Determine the (x, y) coordinate at the center of the cell enclosing the given text.  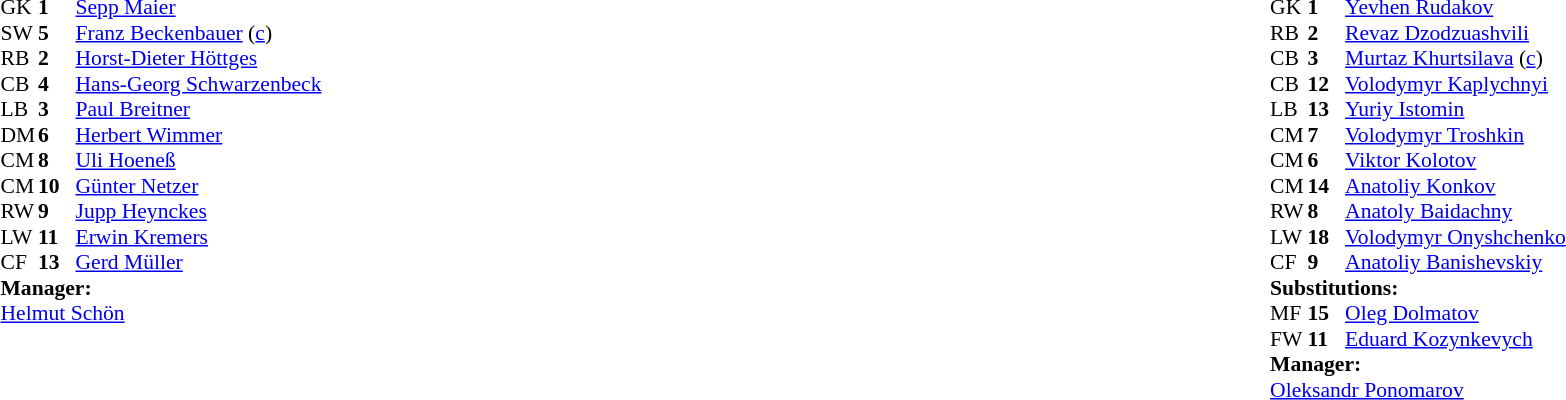
Herbert Wimmer (199, 135)
14 (1327, 186)
Paul Breitner (199, 109)
Franz Beckenbauer (c) (199, 33)
Gerd Müller (199, 263)
Murtaz Khurtsilava (c) (1456, 59)
15 (1327, 313)
Anatoly Baidachny (1456, 211)
7 (1327, 135)
10 (57, 186)
Substitutions: (1418, 288)
SW (19, 33)
Revaz Dzodzuashvili (1456, 33)
DM (19, 135)
Yuriy Istomin (1456, 109)
Hans-Georg Schwarzenbeck (199, 84)
FW (1289, 339)
Erwin Kremers (199, 237)
Jupp Heynckes (199, 211)
Oleg Dolmatov (1456, 313)
5 (57, 33)
18 (1327, 237)
Uli Hoeneß (199, 161)
Helmut Schön (160, 313)
Anatoliy Konkov (1456, 186)
Günter Netzer (199, 186)
Volodymyr Onyshchenko (1456, 237)
Eduard Kozynkevych (1456, 339)
Viktor Kolotov (1456, 161)
Volodymyr Troshkin (1456, 135)
12 (1327, 84)
Anatoliy Banishevskiy (1456, 263)
Volodymyr Kaplychnyi (1456, 84)
4 (57, 84)
Horst-Dieter Höttges (199, 59)
MF (1289, 313)
